Search for the cell housing the specified text and yield its (X, Y) center coordinate. 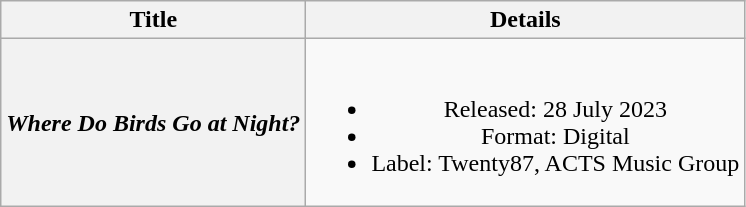
Details (526, 20)
Released: 28 July 2023Format: DigitalLabel: Twenty87, ACTS Music Group (526, 122)
Title (154, 20)
Where Do Birds Go at Night? (154, 122)
